Find where the given text appears and provide that cell's center as (x, y) coordinate. 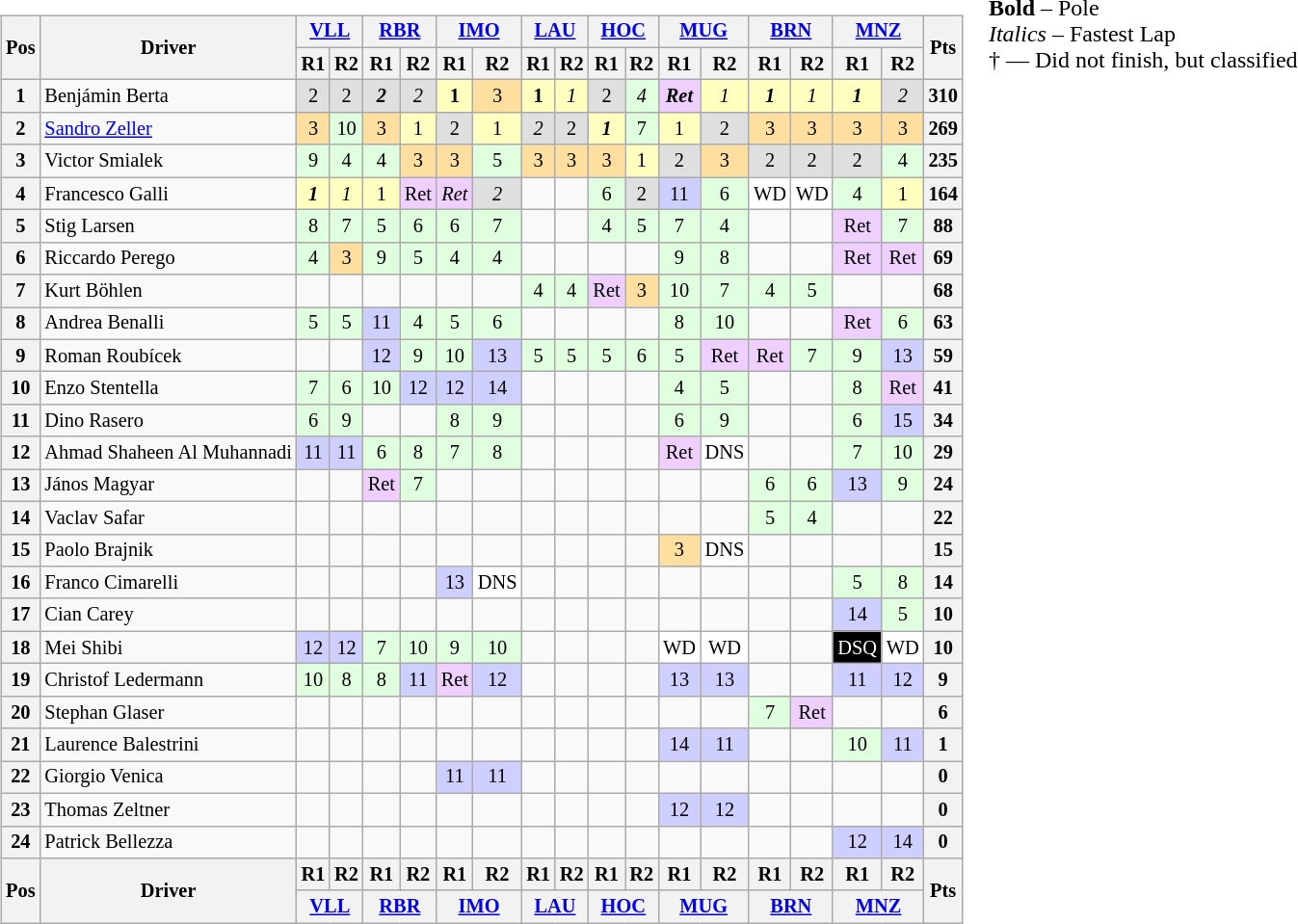
DSQ (857, 647)
Francesco Galli (168, 194)
69 (943, 258)
Franco Cimarelli (168, 583)
63 (943, 324)
29 (943, 453)
Paolo Brajnik (168, 550)
34 (943, 421)
Giorgio Venica (168, 778)
18 (20, 647)
Vaclav Safar (168, 517)
59 (943, 356)
16 (20, 583)
Dino Rasero (168, 421)
Stig Larsen (168, 226)
Roman Roubícek (168, 356)
88 (943, 226)
21 (20, 745)
Mei Shibi (168, 647)
235 (943, 161)
17 (20, 615)
Kurt Böhlen (168, 291)
Christof Ledermann (168, 680)
János Magyar (168, 486)
Benjámin Berta (168, 96)
Ahmad Shaheen Al Muhannadi (168, 453)
164 (943, 194)
Riccardo Perego (168, 258)
Stephan Glaser (168, 712)
Andrea Benalli (168, 324)
68 (943, 291)
Thomas Zeltner (168, 809)
41 (943, 388)
Sandro Zeller (168, 129)
310 (943, 96)
19 (20, 680)
269 (943, 129)
Enzo Stentella (168, 388)
23 (20, 809)
20 (20, 712)
Patrick Bellezza (168, 842)
Cian Carey (168, 615)
Laurence Balestrini (168, 745)
Victor Smialek (168, 161)
